Capture the cell that displays the provided text and extract its (X, Y) central coordinate. 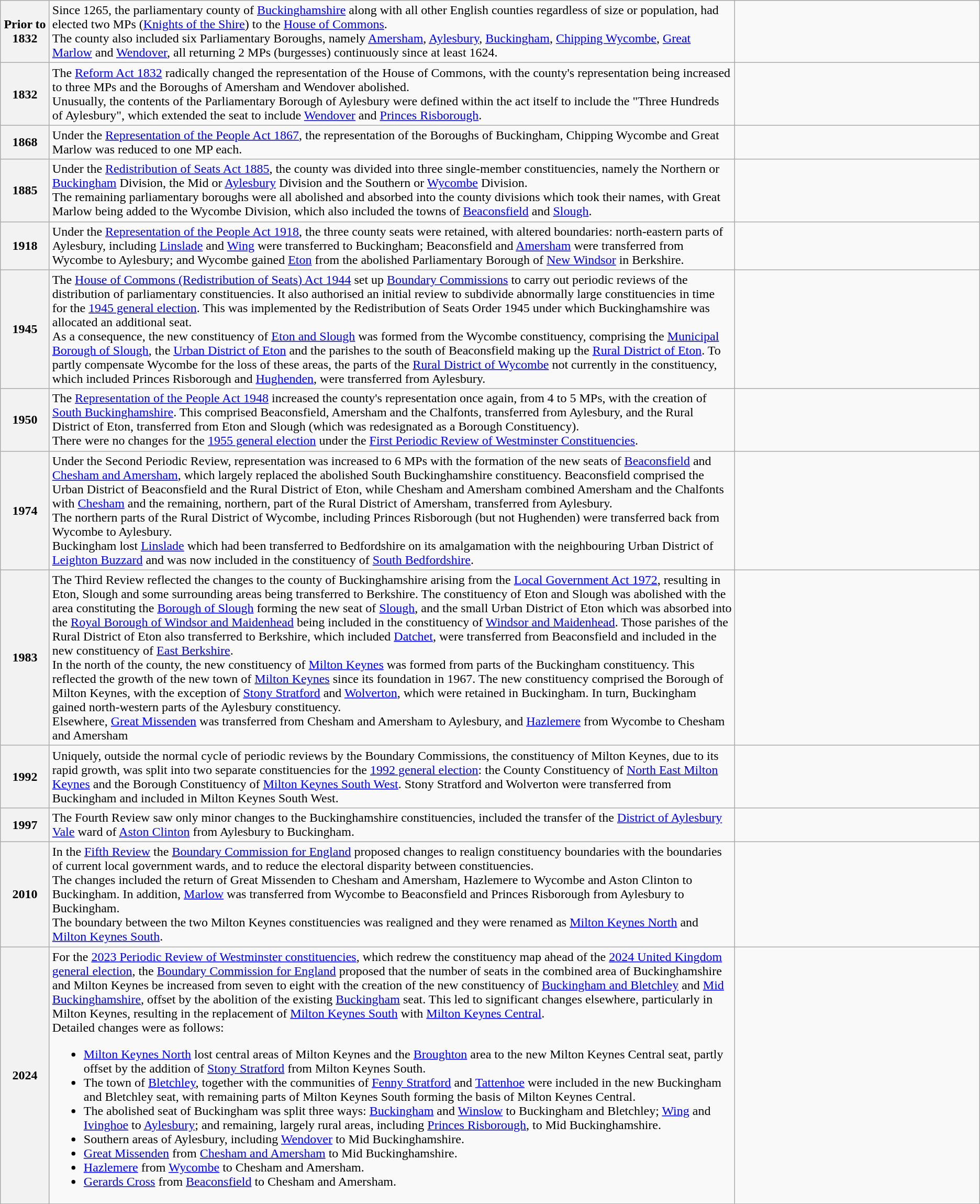
1885 (25, 191)
Prior to 1832 (25, 31)
1992 (25, 776)
2024 (25, 1076)
1868 (25, 142)
1950 (25, 420)
1832 (25, 94)
1945 (25, 329)
1983 (25, 658)
1974 (25, 510)
1997 (25, 824)
1918 (25, 246)
2010 (25, 894)
